Return the (X, Y) coordinate for the center point of the cell that contains the specified text.  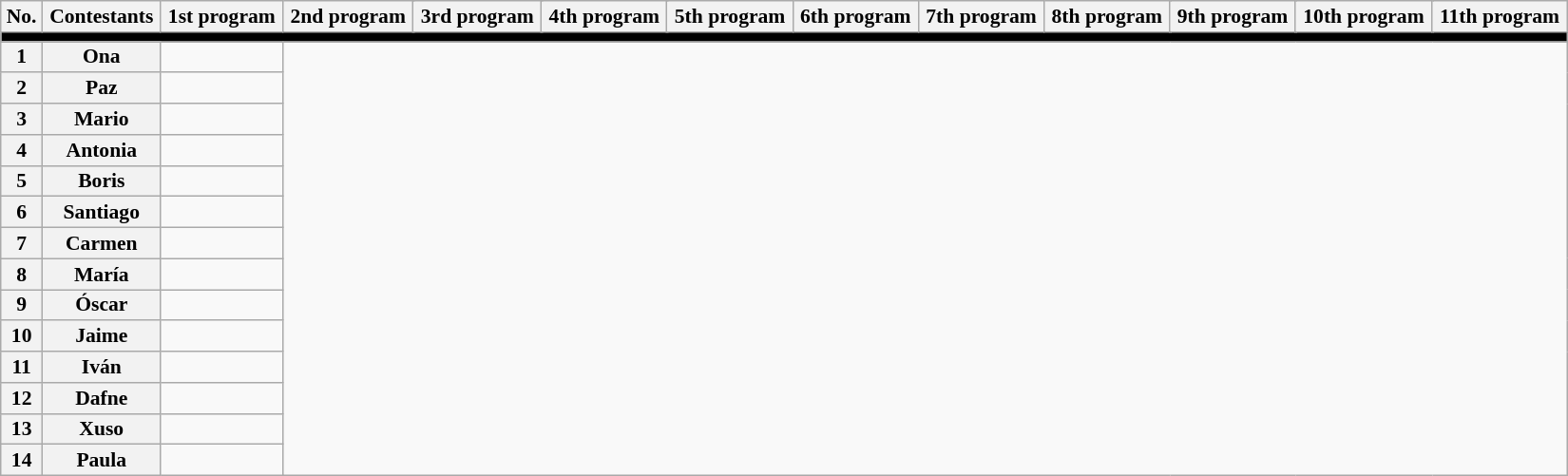
11 (22, 367)
Mario (103, 120)
5 (22, 181)
Jaime (103, 336)
Óscar (103, 306)
1st program (222, 17)
7th program (981, 17)
1 (22, 57)
8 (22, 274)
Carmen (103, 243)
6th program (855, 17)
Boris (103, 181)
Contestants (103, 17)
9 (22, 306)
9th program (1233, 17)
Iván (103, 367)
7 (22, 243)
Xuso (103, 429)
Paz (103, 89)
13 (22, 429)
2nd program (348, 17)
3 (22, 120)
Paula (103, 460)
10th program (1364, 17)
3rd program (477, 17)
No. (22, 17)
8th program (1107, 17)
6 (22, 213)
Santiago (103, 213)
4 (22, 150)
Ona (103, 57)
12 (22, 399)
2 (22, 89)
10 (22, 336)
14 (22, 460)
5th program (730, 17)
4th program (604, 17)
11th program (1500, 17)
María (103, 274)
Antonia (103, 150)
Dafne (103, 399)
